Find where the given text appears and provide that cell's center as (x, y) coordinate. 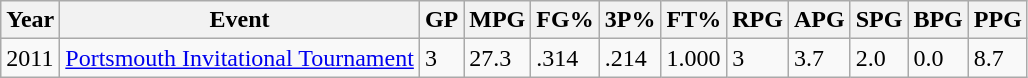
Year (30, 20)
3P% (630, 20)
Portsmouth Invitational Tournament (240, 58)
FT% (694, 20)
APG (819, 20)
BPG (938, 20)
GP (441, 20)
.214 (630, 58)
1.000 (694, 58)
FG% (565, 20)
MPG (498, 20)
Event (240, 20)
2011 (30, 58)
SPG (879, 20)
.314 (565, 58)
8.7 (998, 58)
RPG (758, 20)
PPG (998, 20)
3.7 (819, 58)
2.0 (879, 58)
0.0 (938, 58)
27.3 (498, 58)
